Find where the given text appears and provide that cell's center as (X, Y) coordinate. 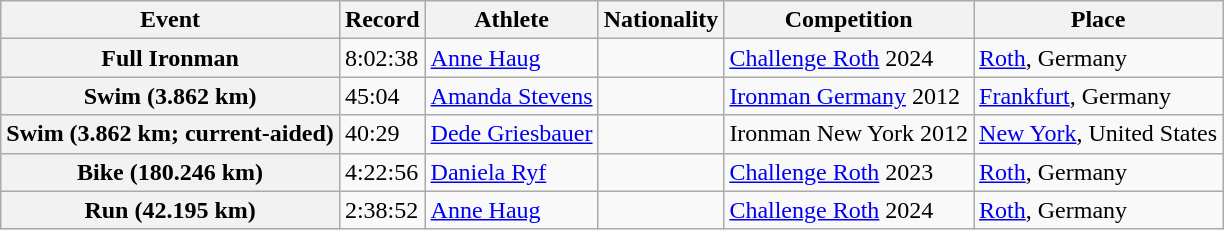
40:29 (382, 134)
Ironman New York 2012 (849, 134)
8:02:38 (382, 58)
45:04 (382, 96)
Event (170, 20)
Ironman Germany 2012 (849, 96)
Dede Griesbauer (512, 134)
Record (382, 20)
Bike (180.246 km) (170, 172)
Run (42.195 km) (170, 210)
Daniela Ryf (512, 172)
Full Ironman (170, 58)
New York, United States (1098, 134)
Competition (849, 20)
Swim (3.862 km) (170, 96)
Swim (3.862 km; current-aided) (170, 134)
Nationality (661, 20)
Challenge Roth 2023 (849, 172)
2:38:52 (382, 210)
Amanda Stevens (512, 96)
Frankfurt, Germany (1098, 96)
Place (1098, 20)
Athlete (512, 20)
4:22:56 (382, 172)
